Find where the given text appears and provide that cell's center as [x, y] coordinate. 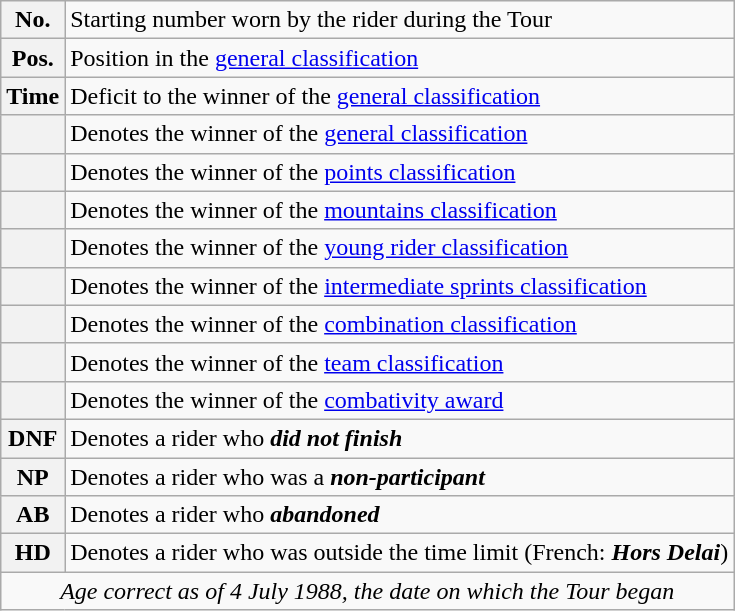
Deficit to the winner of the general classification [400, 96]
DNF [33, 438]
Age correct as of 4 July 1988, the date on which the Tour began [368, 591]
Denotes the winner of the intermediate sprints classification [400, 286]
Position in the general classification [400, 58]
Denotes the winner of the points classification [400, 172]
Denotes a rider who was a non-participant [400, 477]
No. [33, 20]
Denotes the winner of the mountains classification [400, 210]
Denotes the winner of the young rider classification [400, 248]
Denotes the winner of the team classification [400, 362]
HD [33, 553]
Denotes the winner of the general classification [400, 134]
AB [33, 515]
Denotes a rider who did not finish [400, 438]
Starting number worn by the rider during the Tour [400, 20]
Pos. [33, 58]
NP [33, 477]
Denotes a rider who abandoned [400, 515]
Denotes the winner of the combination classification [400, 324]
Time [33, 96]
Denotes a rider who was outside the time limit (French: Hors Delai) [400, 553]
Denotes the winner of the combativity award [400, 400]
